Extract the (x, y) coordinate from the center of the cell holding the provided text.  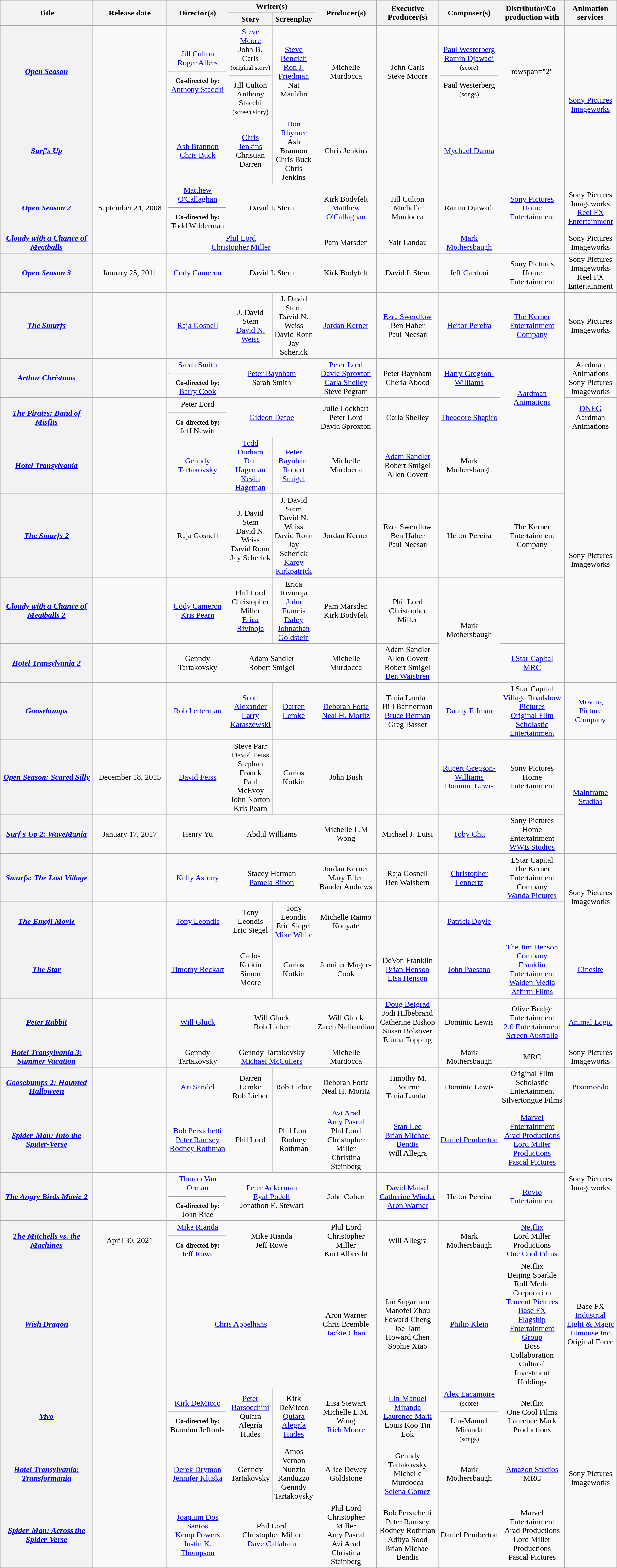
Ari Sandel (198, 1087)
John CarlsSteve Moore (407, 72)
Stacey HarmanPamela Ribon (272, 878)
Will GluckZareh Nalbandian (346, 1022)
Peter Rabbit (47, 1022)
Abdul Williams (272, 834)
Animal Logic (591, 1022)
Phil LordChristopher MillerDave Callaham (272, 1535)
The Smurfs 2 (47, 536)
Lisa StewartMichelle L.M. WongRich Moore (346, 1416)
Raja GosnellBen Waisbern (407, 878)
Producer(s) (346, 13)
Alice Dewey Goldstone (346, 1473)
Peter LordDavid SproxtonCarla ShelleySteve Pegram (346, 378)
John Paesano (469, 970)
Chris Appelhans (241, 1324)
January 17, 2017 (130, 834)
Phil LordChristopher MillerKurt Albrecht (346, 1240)
Release date (130, 13)
Kelly Asbury (198, 878)
Toby Chu (469, 834)
Cinesite (591, 970)
Peter BarsocchiniQuiara Alegría Hudes (250, 1416)
Open Season 3 (47, 273)
Henry Yu (198, 834)
Hotel Transylvania 2 (47, 663)
Aardman AnimationsSony Pictures Imageworks (591, 378)
Jeff Cardoni (469, 273)
David MaiselCatherine WinderAron Warner (407, 1197)
Gideon Defoe (272, 417)
Cloudy with a Chance of Meatballs 2 (47, 611)
John Cohen (346, 1197)
Genndy TartakovskyMichael McCullers (272, 1057)
Cloudy with a Chance of Meatballs (47, 242)
Timothy M. BourneTania Landau (407, 1087)
Ian SugarmanManofei ZhouEdward ChengJoe TamHoward ChenSophie Xiao (407, 1324)
Derek DrymonJennifer Kluska (198, 1473)
Steve MooreJohn B. Carls(original story)Jill CultonAnthony Stacchi(screen story) (250, 72)
Phil LordChristopher MillerAmy PascalAvi AradChristina Steinberg (346, 1535)
Rovio Entertainment (532, 1197)
Mainframe Studios (591, 797)
Mike RiandaJeff Rowe (272, 1240)
Amos VernonNunzio RanduzzoGenndy Tartakovsky (293, 1473)
Sony Pictures Home EntertainmentWWE Studios (532, 834)
Story (250, 19)
Olive Bridge Entertainment2.0 EntertainmentScreen Australia (532, 1022)
Matthew O'CallaghanCo-directed by:Todd Wilderman (198, 208)
LStar CapitalVillage Roadshow PicturesOriginal FilmScholastic Entertainment (532, 711)
The Angry Birds Movie 2 (47, 1197)
Arthur Christmas (47, 378)
Hotel Transylvania: Transformania (47, 1473)
DeVon FranklinBrian HensonLisa Henson (407, 970)
LStar CapitalThe Kerner Entertainment CompanyWanda Pictures (532, 878)
Cody Cameron (198, 273)
Scott AlexanderLarry Karaszewski (250, 711)
January 25, 2011 (130, 273)
Thurop Van OrmanCo-directed by:John Rice (198, 1197)
John Bush (346, 777)
NetflixBeijing Sparkle Roll Media CorporationTencent PicturesBase FXFlagship Entertainment GroupBoss CollaborationCultural Investment Holdings (532, 1324)
Adam SandlerRobert SmigelAllen Covert (407, 465)
The Emoji Movie (47, 922)
Carlos KotkinSimon Moore (250, 970)
Michelle L.M Wong (346, 834)
Peter LordCo-directed by:Jeff Newitt (198, 417)
Carla Shelley (407, 417)
Phil LordRodney Rothman (293, 1140)
The Star (47, 970)
Patrick Doyle (469, 922)
Tony LeondisEric SiegelMike White (293, 922)
Spider-Man: Into the Spider-Verse (47, 1140)
Bob PersichettiPeter RamseyRodney Rothman (198, 1140)
Rob Letterman (198, 711)
Bob PersichettiPeter RamseyRodney RothmanAditya SoodBrian Michael Bendis (407, 1535)
Christopher Lennertz (469, 878)
Sarah SmithCo-directed by:Barry Cook (198, 378)
Animation services (591, 13)
Kirk DeMiccoQuiara Alegría Hudes (293, 1416)
Chris JenkinsChristian Darren (250, 151)
Pam Marsden (346, 242)
NetflixOne Cool FilmsLaurence Mark Productions (532, 1416)
Michael J. Luisi (407, 834)
Darren Lemke (293, 711)
Doug BelgradJodi HilbebrandCatherine BishopSusan BolsoverEmma Topping (407, 1022)
NetflixLord Miller ProductionsOne Cool Films (532, 1240)
Open Season: Scared Silly (47, 777)
Wish Dragon (47, 1324)
Spider-Man: Across the Spider-Verse (47, 1535)
Philip Klein (469, 1324)
Yair Landau (407, 242)
Peter BaynhamCherla Abood (407, 378)
Vivo (47, 1416)
Amazon StudiosMRC (532, 1473)
Peter BaynhamRobert Smigel (293, 465)
The Pirates: Band of Misfits (47, 417)
Will Gluck (198, 1022)
Darren LemkeRob Lieber (250, 1087)
Title (47, 13)
Original FilmScholastic EntertainmentSilvertongue Films (532, 1087)
Distributor/Co-production with (532, 13)
Mike RiandaCo-directed by:Jeff Rowe (198, 1240)
Stan LeeBrian Michael BendisWill Allegra (407, 1140)
Aron WarnerChris BrembleJackie Chan (346, 1324)
Kirk DeMiccoCo-directed by:Brandon Jeffords (198, 1416)
Hotel Transylvania 3: Summer Vacation (47, 1057)
Theodore Shapiro (469, 417)
Base FXIndustrial Light & MagicTitmouse Inc.Original Force (591, 1324)
Will Allegra (407, 1240)
Timothy Reckart (198, 970)
The Jim Henson CompanyFranklin EntertainmentWalden MediaAffirm Films (532, 970)
Will GluckRob Lieber (272, 1022)
Jill CultonRoger AllersCo-directed by:Anthony Stacchi (198, 72)
Avi AradAmy PascalPhil LordChristopher MillerChristina Steinberg (346, 1140)
Screenplay (293, 19)
Chris Jenkins (346, 151)
Harry Gregson-Williams (469, 378)
Open Season (47, 72)
Peter AckermanEyal PodellJonathon E. Stewart (272, 1197)
Rupert Gregson-WilliamsDominic Lewis (469, 777)
DNEGAardman Animations (591, 417)
Jordan KernerMary Ellen Bauder Andrews (346, 878)
Paul WesterbergRamin Djawadi(score)Paul Westerberg(songs) (469, 72)
Kirk BodyfeltMatthew O'Callaghan (346, 208)
Surf's Up 2: WaveMania (47, 834)
Michelle Raimo Kouyate (346, 922)
Steve BencichRon J. FriedmanNat Mauldin (293, 72)
Executive Producer(s) (407, 13)
Adam SandlerRobert Smigel (272, 663)
Phil LordChristopher MillerErica Rivinoja (250, 611)
Pixomondo (591, 1087)
J. David StemDavid N. Weiss (250, 325)
Steve ParrDavid FeissStephan FranckPaul McEvoyJohn NortonKris Pearn (250, 777)
Jill CultonMichelle Murdocca (407, 208)
Goosebumps (47, 711)
Director(s) (198, 13)
J. David StemDavid N. WeissDavid RonnJay ScherickKarey Kirkpatrick (293, 536)
Danny Elfman (469, 711)
September 24, 2008 (130, 208)
Open Season 2 (47, 208)
Ramin Djawadi (469, 208)
Moving Picture Company (591, 711)
Rob Lieber (293, 1087)
Tony LeondisEric Siegel (250, 922)
MRC (532, 1057)
Surf's Up (47, 151)
David Feiss (198, 777)
The Mitchells vs. the Machines (47, 1240)
rowspan="2" (532, 72)
Jennifer Magee-Cook (346, 970)
Smurfs: The Lost Village (47, 878)
Writer(s) (272, 7)
Erica RivinojaJohn Francis DaleyJohnathan Goldstein (293, 611)
December 18, 2015 (130, 777)
Genndy TartakovskyMichelle MurdoccaSelena Gomez (407, 1473)
Hotel Transylvania (47, 465)
Mychael Danna (469, 151)
Kirk Bodyfelt (346, 273)
Julie LockhartPeter LordDavid Sproxton (346, 417)
The Smurfs (47, 325)
Tania LandauBill BannermanBruce BermanGreg Basser (407, 711)
Adam SandlerAllen CovertRobert SmigelBen Waisbren (407, 663)
LStar CapitalMRC (532, 663)
Alex Lacamoire(score)Lin-Manuel Miranda(songs) (469, 1416)
Don RhymerAsh BrannonChris BuckChris Jenkins (293, 151)
Todd DurhamDan HagemanKevin Hageman (250, 465)
Goosebumps 2: Haunted Halloween (47, 1087)
Composer(s) (469, 13)
Cody CameronKris Pearn (198, 611)
Ash BrannonChris Buck (198, 151)
Pam MarsdenKirk Bodyfelt (346, 611)
Lin-Manuel MirandaLaurence MarkLouis Koo Tin Lok (407, 1416)
Peter BaynhamSarah Smith (272, 378)
Phil Lord (250, 1140)
Tony Leondis (198, 922)
Joaquim Dos SantosKemp PowersJustin K. Thompson (198, 1535)
Aardman Animations (532, 398)
April 30, 2021 (130, 1240)
